Extract the (X, Y) coordinate from the center of the cell holding the provided text.  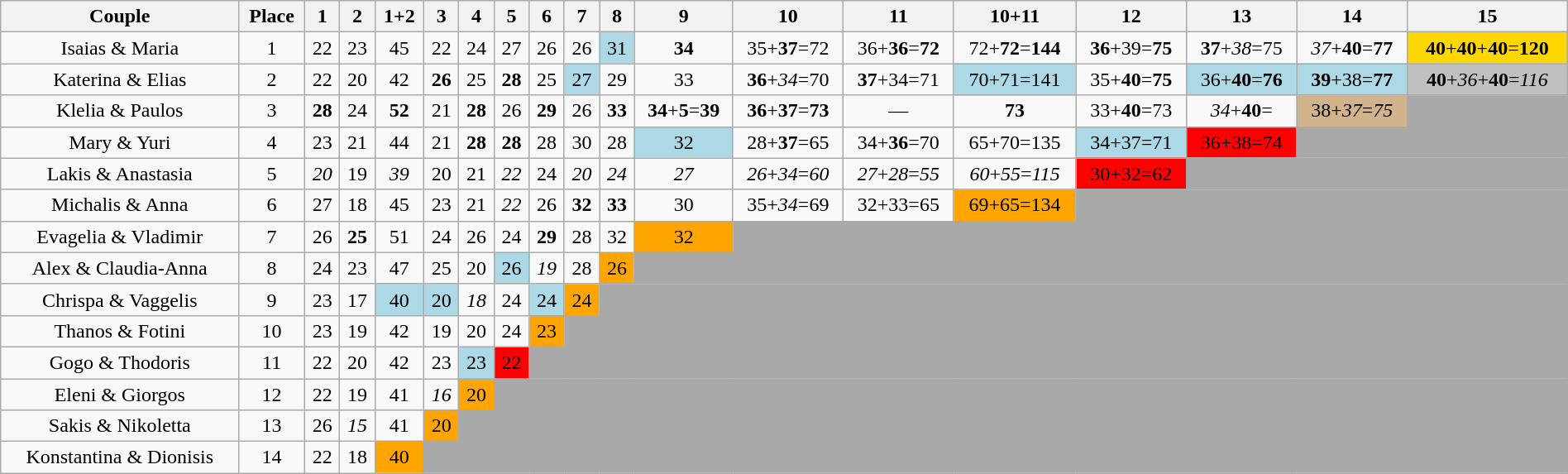
60+55=115 (1015, 174)
36+36=72 (898, 48)
51 (399, 237)
34+36=70 (898, 142)
52 (399, 111)
35+37=72 (787, 48)
34+40= (1242, 111)
36+34=70 (787, 79)
37+34=71 (898, 79)
36+38=74 (1242, 142)
Isaias & Maria (120, 48)
72+72=144 (1015, 48)
47 (399, 268)
35+34=69 (787, 205)
10+11 (1015, 17)
34+5=39 (683, 111)
35+40=75 (1131, 79)
36+39=75 (1131, 48)
Couple (120, 17)
44 (399, 142)
70+71=141 (1015, 79)
Mary & Yuri (120, 142)
36+40=76 (1242, 79)
Chrispa & Vaggelis (120, 299)
Thanos & Fotini (120, 331)
34 (683, 48)
73 (1015, 111)
30+32=62 (1131, 174)
40+40+40=120 (1488, 48)
39 (399, 174)
Michalis & Anna (120, 205)
Katerina & Elias (120, 79)
Lakis & Anastasia (120, 174)
28+37=65 (787, 142)
Sakis & Nikoletta (120, 426)
27+28=55 (898, 174)
Klelia & Paulos (120, 111)
26+34=60 (787, 174)
37+38=75 (1242, 48)
— (898, 111)
Alex & Claudia-Anna (120, 268)
37+40=77 (1351, 48)
Konstantina & Dionisis (120, 457)
1+2 (399, 17)
38+37=75 (1351, 111)
69+65=134 (1015, 205)
17 (357, 299)
36+37=73 (787, 111)
Eleni & Giorgos (120, 395)
16 (441, 395)
33+40=73 (1131, 111)
65+70=135 (1015, 142)
32+33=65 (898, 205)
34+37=71 (1131, 142)
Gogo & Thodoris (120, 362)
Place (272, 17)
40+36+40=116 (1488, 79)
31 (617, 48)
39+38=77 (1351, 79)
Evagelia & Vladimir (120, 237)
